Provide the [X, Y] coordinate of the cell's center where the given text is located.  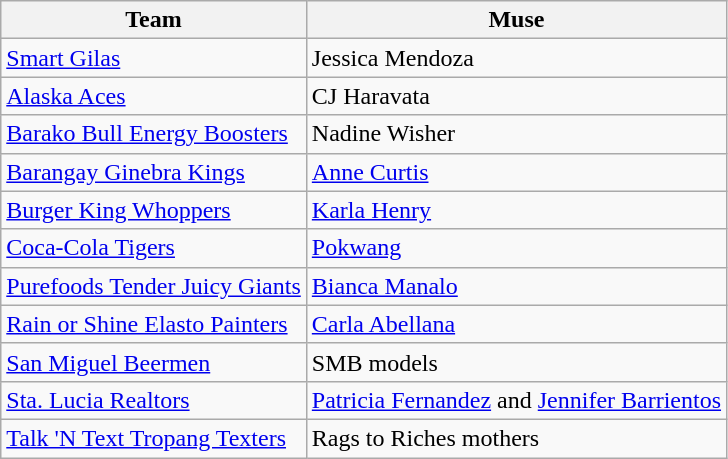
Anne Curtis [516, 172]
San Miguel Beermen [154, 362]
Alaska Aces [154, 96]
Karla Henry [516, 210]
Jessica Mendoza [516, 58]
Barako Bull Energy Boosters [154, 134]
Burger King Whoppers [154, 210]
Rain or Shine Elasto Painters [154, 324]
Muse [516, 20]
Talk 'N Text Tropang Texters [154, 438]
Purefoods Tender Juicy Giants [154, 286]
Rags to Riches mothers [516, 438]
Coca-Cola Tigers [154, 248]
Nadine Wisher [516, 134]
Sta. Lucia Realtors [154, 400]
Bianca Manalo [516, 286]
SMB models [516, 362]
Team [154, 20]
Barangay Ginebra Kings [154, 172]
Pokwang [516, 248]
CJ Haravata [516, 96]
Smart Gilas [154, 58]
Patricia Fernandez and Jennifer Barrientos [516, 400]
Carla Abellana [516, 324]
